Find where the given text appears and provide that cell's center as [X, Y] coordinate. 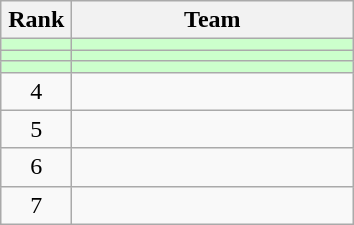
5 [36, 129]
Rank [36, 20]
6 [36, 167]
7 [36, 205]
Team [212, 20]
4 [36, 91]
